Provide the (X, Y) coordinate of the cell's center where the given text is located.  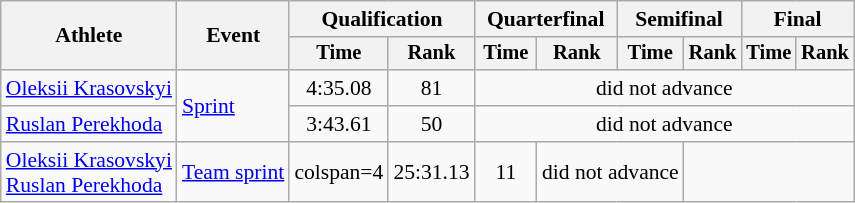
Event (233, 36)
11 (506, 172)
Quarterfinal (546, 19)
Sprint (233, 106)
colspan=4 (338, 172)
Semifinal (680, 19)
Qualification (382, 19)
Athlete (89, 36)
Oleksii KrasovskyiRuslan Perekhoda (89, 172)
50 (431, 124)
3:43.61 (338, 124)
Ruslan Perekhoda (89, 124)
Oleksii Krasovskyi (89, 88)
81 (431, 88)
Final (797, 19)
4:35.08 (338, 88)
Team sprint (233, 172)
25:31.13 (431, 172)
